Scan for the cell matching the given text and deliver its [X, Y] coordinate at center. 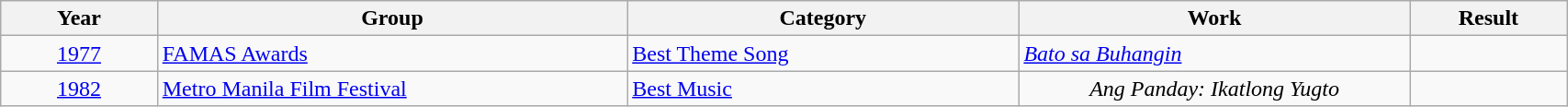
Bato sa Buhangin [1214, 53]
Best Theme Song [823, 53]
Result [1488, 18]
1977 [79, 53]
FAMAS Awards [391, 53]
Ang Panday: Ikatlong Yugto [1214, 89]
1982 [79, 89]
Best Music [823, 89]
Group [391, 18]
Year [79, 18]
Work [1214, 18]
Metro Manila Film Festival [391, 89]
Category [823, 18]
